Find where the given text appears and provide that cell's center as [X, Y] coordinate. 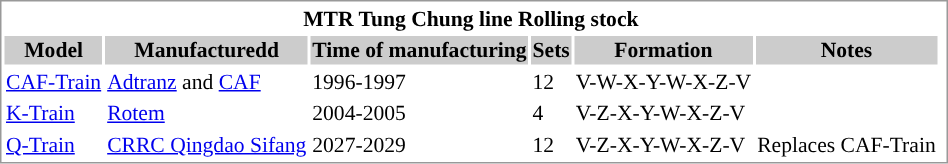
2004-2005 [420, 113]
Time of manufacturing [420, 50]
Adtranz and CAF [207, 82]
V-W-X-Y-W-X-Z-V [663, 82]
Manufacturedd [207, 50]
Notes [846, 50]
K-Train [53, 113]
Model [53, 50]
Rotem [207, 113]
Q-Train [53, 144]
Formation [663, 50]
2027-2029 [420, 144]
CAF-Train [53, 82]
CRRC Qingdao Sifang [207, 144]
Sets [551, 50]
4 [551, 113]
MTR Tung Chung line Rolling stock [470, 18]
Replaces CAF-Train [846, 144]
1996-1997 [420, 82]
